Determine the (x, y) coordinate at the center of the cell enclosing the given text.  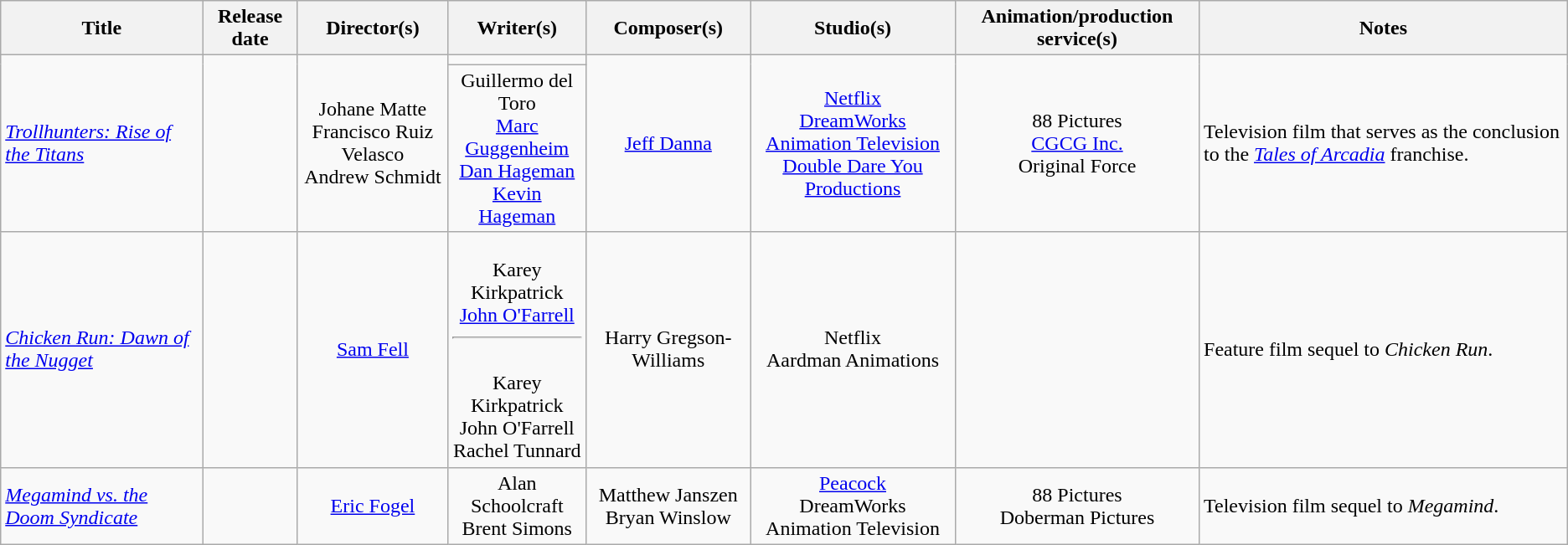
Notes (1384, 28)
Writer(s) (518, 28)
Animation/production service(s) (1077, 28)
Karey KirkpatrickJohn O'FarrellKarey KirkpatrickJohn O'FarrellRachel Tunnard (518, 350)
NetflixAardman Animations (853, 350)
Trollhunters: Rise of the Titans (102, 144)
Studio(s) (853, 28)
PeacockDreamWorks Animation Television (853, 506)
Matthew JanszenBryan Winslow (668, 506)
Guillermo del ToroMarc GuggenheimDan HagemanKevin Hageman (518, 148)
Television film sequel to Megamind. (1384, 506)
Johane MatteFrancisco Ruiz VelascoAndrew Schmidt (372, 144)
Alan SchoolcraftBrent Simons (518, 506)
Feature film sequel to Chicken Run. (1384, 350)
Composer(s) (668, 28)
88 PicturesDoberman Pictures (1077, 506)
Release date (250, 28)
88 PicturesCGCG Inc.Original Force (1077, 144)
Eric Fogel (372, 506)
Megamind vs. the Doom Syndicate (102, 506)
Jeff Danna (668, 144)
Director(s) (372, 28)
Title (102, 28)
Chicken Run: Dawn of the Nugget (102, 350)
Harry Gregson-Williams (668, 350)
Sam Fell (372, 350)
NetflixDreamWorks Animation TelevisionDouble Dare You Productions (853, 144)
Television film that serves as the conclusion to the Tales of Arcadia franchise. (1384, 144)
